Output the (X, Y) coordinate of the center of the cell containing the given text.  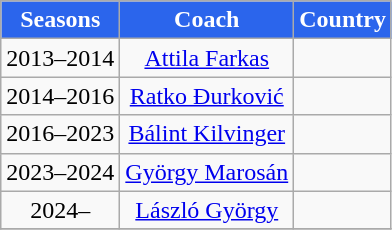
Ratko Đurković (207, 96)
2024– (60, 210)
Attila Farkas (207, 58)
2013–2014 (60, 58)
György Marosán (207, 172)
Country (343, 20)
Coach (207, 20)
Bálint Kilvinger (207, 134)
Seasons (60, 20)
2016–2023 (60, 134)
László György (207, 210)
2023–2024 (60, 172)
2014–2016 (60, 96)
